Extract the [X, Y] coordinate from the center of the cell holding the provided text.  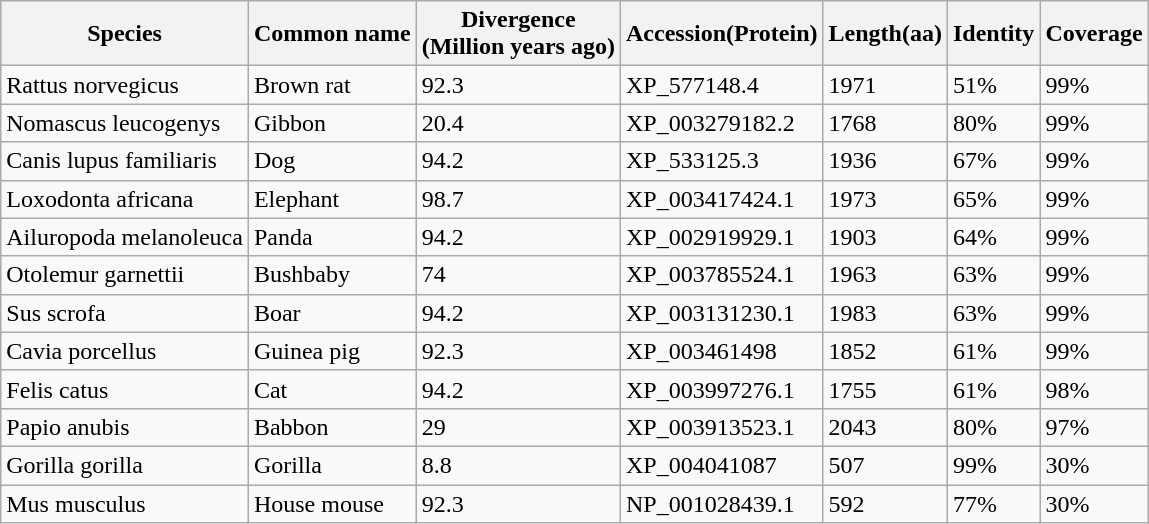
Dog [332, 161]
74 [518, 275]
1936 [885, 161]
Gorilla gorilla [125, 465]
XP_002919929.1 [722, 237]
1903 [885, 237]
XP_003417424.1 [722, 199]
Felis catus [125, 389]
98.7 [518, 199]
Mus musculus [125, 503]
Rattus norvegicus [125, 85]
Gorilla [332, 465]
1755 [885, 389]
97% [1094, 427]
1768 [885, 123]
1973 [885, 199]
Canis lupus familiaris [125, 161]
Babbon [332, 427]
1852 [885, 351]
1971 [885, 85]
1963 [885, 275]
Cavia porcellus [125, 351]
Species [125, 34]
Ailuropoda melanoleuca [125, 237]
XP_533125.3 [722, 161]
Sus scrofa [125, 313]
Panda [332, 237]
2043 [885, 427]
29 [518, 427]
Accession(Protein) [722, 34]
XP_003785524.1 [722, 275]
Common name [332, 34]
Identity [993, 34]
67% [993, 161]
XP_577148.4 [722, 85]
Nomascus leucogenys [125, 123]
Coverage [1094, 34]
51% [993, 85]
Length(aa) [885, 34]
64% [993, 237]
XP_003997276.1 [722, 389]
XP_003461498 [722, 351]
20.4 [518, 123]
507 [885, 465]
Brown rat [332, 85]
Bushbaby [332, 275]
98% [1094, 389]
Papio anubis [125, 427]
XP_003279182.2 [722, 123]
77% [993, 503]
65% [993, 199]
Otolemur garnettii [125, 275]
Boar [332, 313]
Divergence(Million years ago) [518, 34]
Elephant [332, 199]
XP_003131230.1 [722, 313]
8.8 [518, 465]
1983 [885, 313]
Loxodonta africana [125, 199]
XP_003913523.1 [722, 427]
XP_004041087 [722, 465]
Cat [332, 389]
Guinea pig [332, 351]
Gibbon [332, 123]
NP_001028439.1 [722, 503]
592 [885, 503]
House mouse [332, 503]
